Locate the cell with the specified text and output its (X, Y) center coordinate. 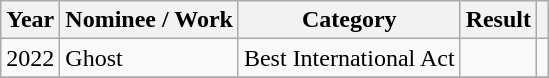
Nominee / Work (150, 20)
Best International Act (349, 58)
Result (498, 20)
Ghost (150, 58)
Category (349, 20)
Year (30, 20)
2022 (30, 58)
